Extract the (X, Y) coordinate from the center of the cell holding the provided text.  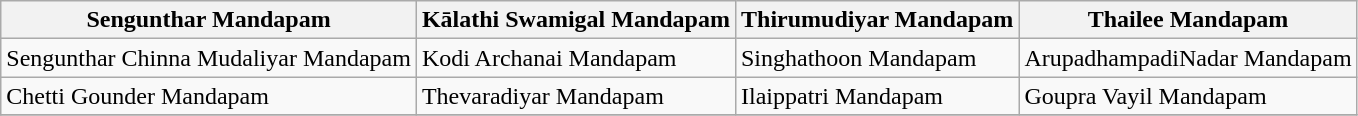
Kālathi Swamigal Mandapam (576, 20)
Singhathoon Mandapam (876, 58)
Thevaradiyar Mandapam (576, 96)
Ilaippatri Mandapam (876, 96)
Sengunthar Mandapam (209, 20)
Goupra Vayil Mandapam (1188, 96)
Chetti Gounder Mandapam (209, 96)
Thirumudiyar Mandapam (876, 20)
Kodi Archanai Mandapam (576, 58)
Sengunthar Chinna Mudaliyar Mandapam (209, 58)
Thailee Mandapam (1188, 20)
ArupadhampadiNadar Mandapam (1188, 58)
